Identify which cell holds the provided text, then report its [X, Y] central coordinate. 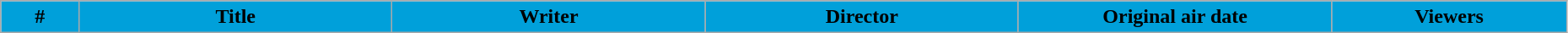
Director [862, 17]
Writer [548, 17]
# [40, 17]
Title [236, 17]
Viewers [1449, 17]
Original air date [1174, 17]
